Return (X, Y) of the center of cell containing provided text 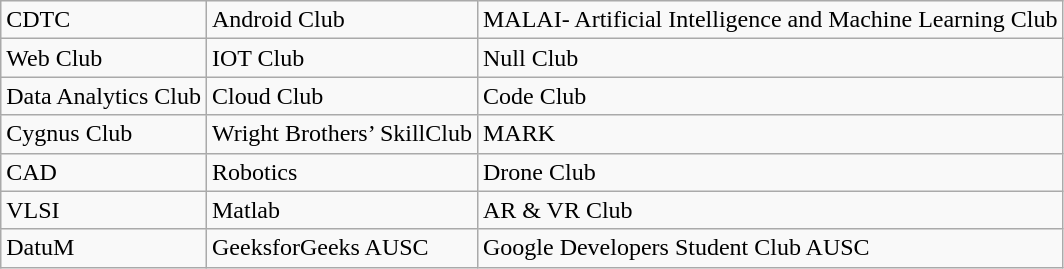
Cloud Club (342, 96)
Robotics (342, 172)
Drone Club (770, 172)
Wright Brothers’ SkillClub (342, 134)
Null Club (770, 58)
CAD (104, 172)
Web Club (104, 58)
AR & VR Club (770, 210)
Android Club (342, 20)
Data Analytics Club (104, 96)
Code Club (770, 96)
Google Developers Student Club AUSC (770, 248)
CDTC (104, 20)
MALAI- Artificial Intelligence and Machine Learning Club (770, 20)
VLSI (104, 210)
DatuM (104, 248)
Cygnus Club (104, 134)
Matlab (342, 210)
MARK (770, 134)
GeeksforGeeks AUSC (342, 248)
IOT Club (342, 58)
